Pinpoint the cell where the given text exists, returning its [X, Y] midpoint coordinate. 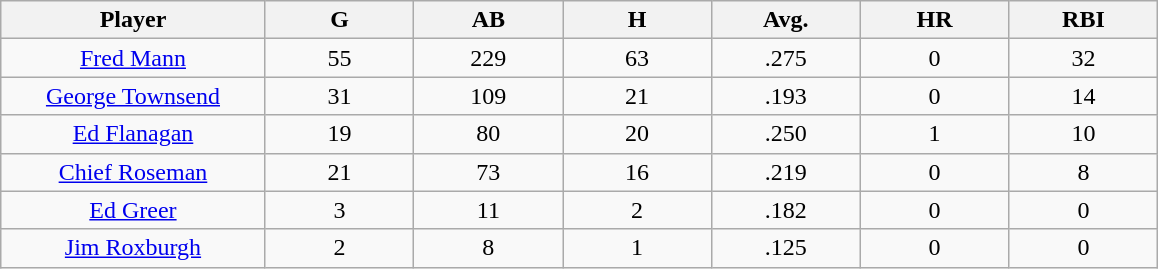
16 [638, 172]
Fred Mann [133, 58]
11 [488, 210]
.250 [786, 134]
20 [638, 134]
109 [488, 96]
.275 [786, 58]
.182 [786, 210]
32 [1084, 58]
AB [488, 20]
Player [133, 20]
RBI [1084, 20]
229 [488, 58]
Chief Roseman [133, 172]
Ed Greer [133, 210]
.193 [786, 96]
31 [340, 96]
George Townsend [133, 96]
55 [340, 58]
Jim Roxburgh [133, 248]
Avg. [786, 20]
14 [1084, 96]
.125 [786, 248]
.219 [786, 172]
H [638, 20]
3 [340, 210]
80 [488, 134]
19 [340, 134]
63 [638, 58]
Ed Flanagan [133, 134]
10 [1084, 134]
G [340, 20]
HR [934, 20]
73 [488, 172]
